Return the [X, Y] coordinate for the center point of the cell that contains the specified text.  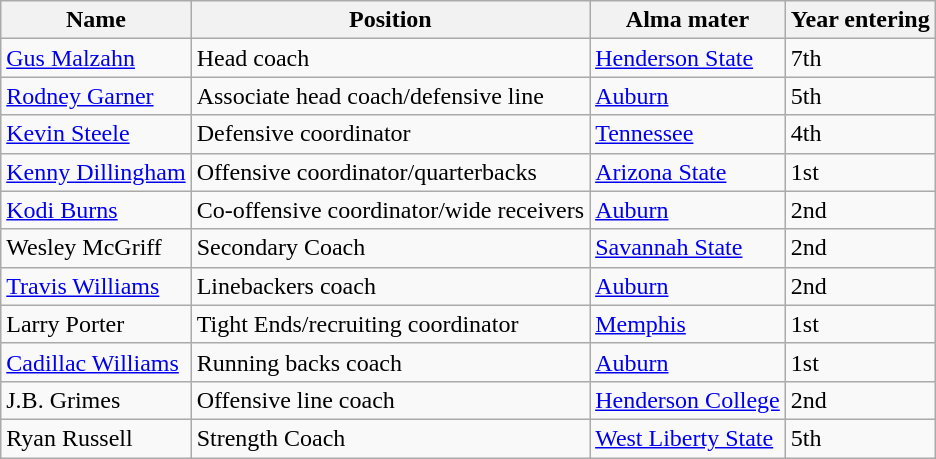
West Liberty State [688, 438]
Strength Coach [390, 438]
Name [96, 20]
4th [860, 134]
Wesley McGriff [96, 248]
Alma mater [688, 20]
Offensive line coach [390, 400]
Defensive coordinator [390, 134]
Travis Williams [96, 286]
Henderson State [688, 58]
Tennessee [688, 134]
Gus Malzahn [96, 58]
Kevin Steele [96, 134]
Savannah State [688, 248]
Tight Ends/recruiting coordinator [390, 324]
Offensive coordinator/quarterbacks [390, 172]
Associate head coach/defensive line [390, 96]
Ryan Russell [96, 438]
Cadillac Williams [96, 362]
Position [390, 20]
Kenny Dillingham [96, 172]
Running backs coach [390, 362]
Secondary Coach [390, 248]
Larry Porter [96, 324]
J.B. Grimes [96, 400]
Year entering [860, 20]
Rodney Garner [96, 96]
Head coach [390, 58]
Co-offensive coordinator/wide receivers [390, 210]
7th [860, 58]
Kodi Burns [96, 210]
Arizona State [688, 172]
Memphis [688, 324]
Linebackers coach [390, 286]
Henderson College [688, 400]
